Detect which cell encompasses the target text, then output its (x, y) center coordinate. 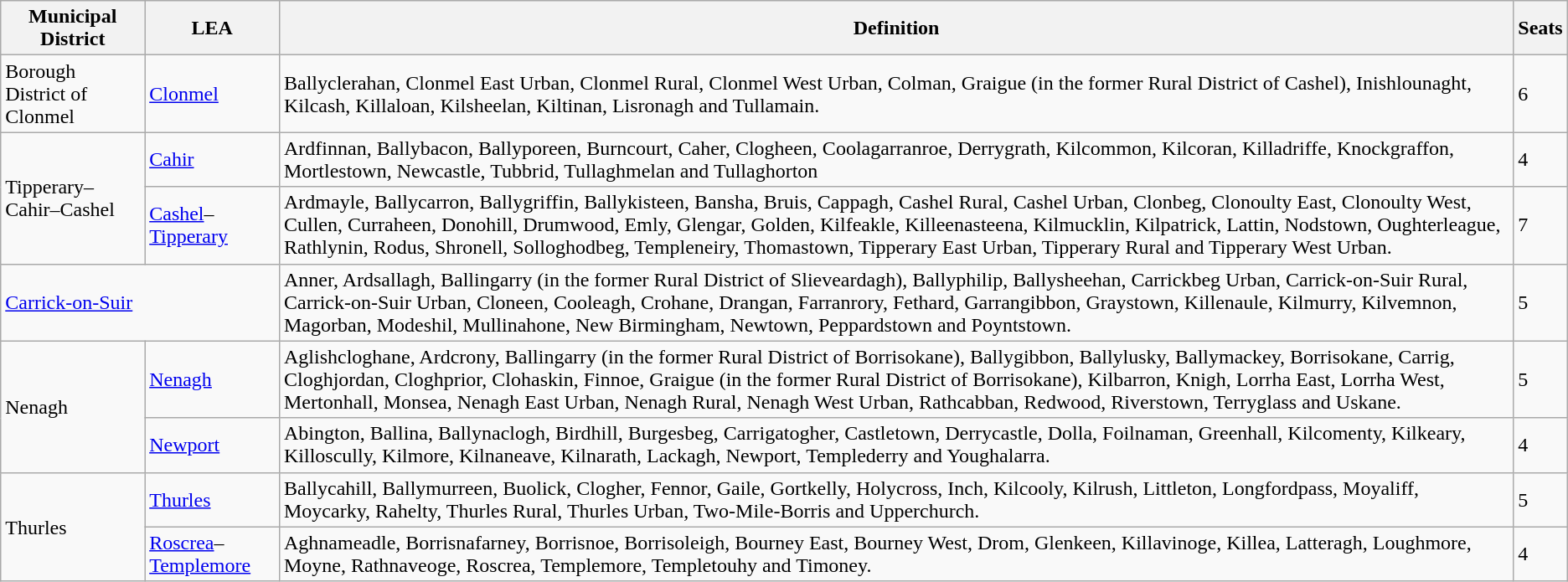
Borough District of Clonmel (73, 94)
LEA (213, 28)
7 (1540, 225)
Clonmel (213, 94)
Newport (213, 446)
Tipperary–Cahir–Cashel (73, 198)
Cashel–Tipperary (213, 225)
Cahir (213, 159)
Definition (896, 28)
Roscrea–Templemore (213, 554)
Municipal District (73, 28)
Seats (1540, 28)
6 (1540, 94)
Carrick-on-Suir (141, 302)
